Return the (x, y) coordinate for the center point of the cell that contains the specified text.  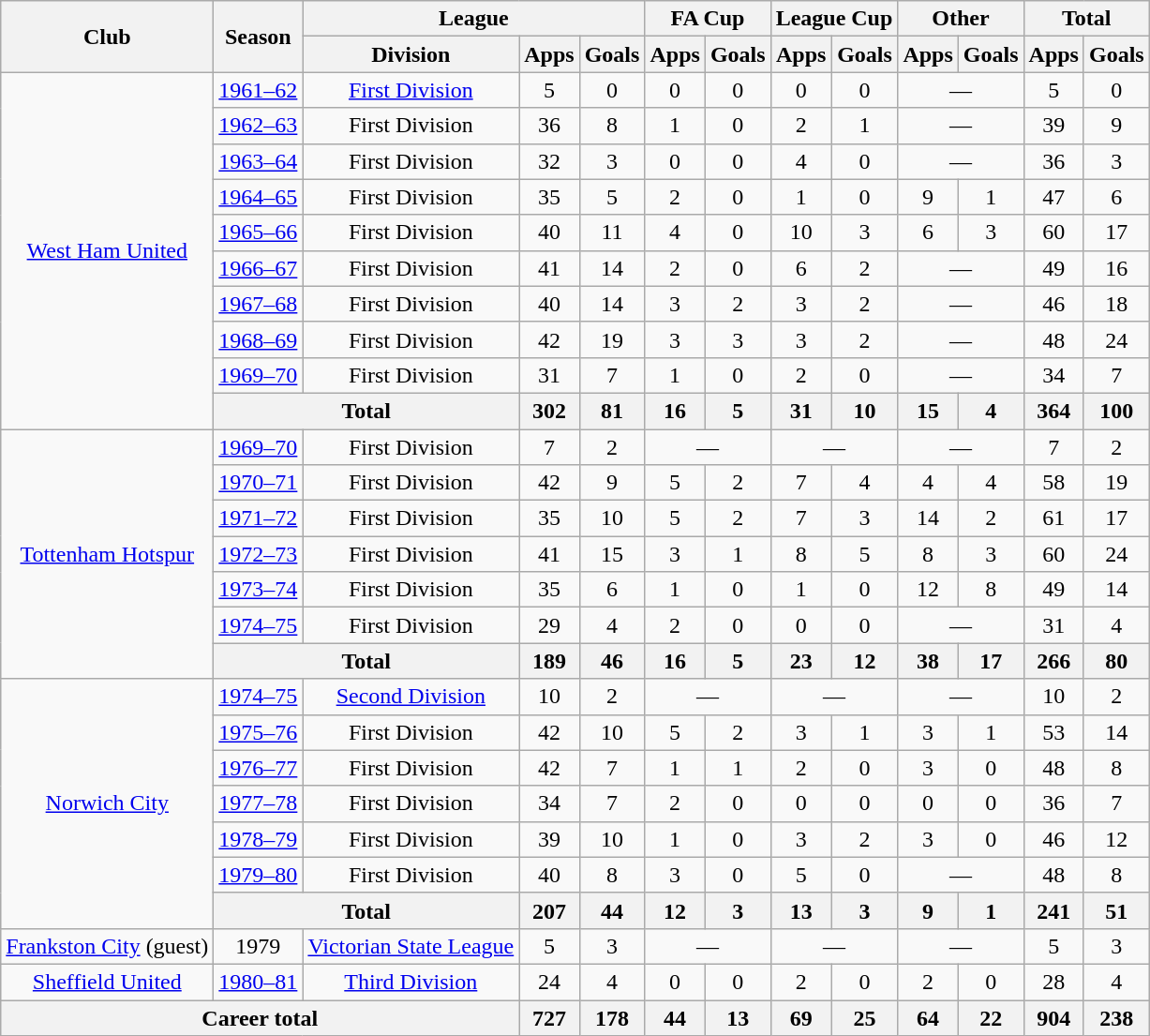
Sheffield United (107, 982)
51 (1116, 910)
727 (549, 1017)
1977–78 (259, 803)
47 (1053, 197)
364 (1053, 411)
1966–67 (259, 268)
1963–64 (259, 161)
189 (549, 661)
100 (1116, 411)
Career total (261, 1017)
29 (549, 625)
Season (259, 37)
Club (107, 37)
64 (928, 1017)
1979 (259, 946)
22 (991, 1017)
Second Division (411, 697)
1976–77 (259, 768)
Norwich City (107, 803)
302 (549, 411)
32 (549, 161)
1973–74 (259, 590)
178 (612, 1017)
18 (1116, 304)
1972–73 (259, 554)
1971–72 (259, 518)
38 (928, 661)
1964–65 (259, 197)
League Cup (834, 19)
1968–69 (259, 339)
Third Division (411, 982)
207 (549, 910)
58 (1053, 483)
League (474, 19)
1961–62 (259, 90)
1965–66 (259, 233)
Other (961, 19)
1980–81 (259, 982)
1975–76 (259, 732)
904 (1053, 1017)
1978–79 (259, 839)
28 (1053, 982)
266 (1053, 661)
241 (1053, 910)
53 (1053, 732)
23 (800, 661)
25 (864, 1017)
1979–80 (259, 875)
Tottenham Hotspur (107, 554)
61 (1053, 518)
69 (800, 1017)
11 (612, 233)
Frankston City (guest) (107, 946)
81 (612, 411)
1970–71 (259, 483)
238 (1116, 1017)
West Ham United (107, 251)
1962–63 (259, 126)
FA Cup (708, 19)
80 (1116, 661)
Victorian State League (411, 946)
1967–68 (259, 304)
Division (411, 54)
